Capture the cell that displays the provided text and extract its (x, y) central coordinate. 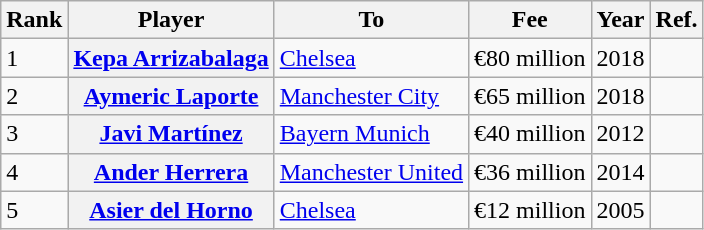
2005 (620, 210)
Player (171, 20)
3 (34, 134)
Rank (34, 20)
Ref. (676, 20)
2 (34, 96)
4 (34, 172)
Javi Martínez (171, 134)
Fee (530, 20)
€65 million (530, 96)
Bayern Munich (371, 134)
Asier del Horno (171, 210)
Manchester City (371, 96)
1 (34, 58)
To (371, 20)
5 (34, 210)
2014 (620, 172)
2012 (620, 134)
€40 million (530, 134)
Manchester United (371, 172)
Aymeric Laporte (171, 96)
Kepa Arrizabalaga (171, 58)
€80 million (530, 58)
Year (620, 20)
€36 million (530, 172)
Ander Herrera (171, 172)
€12 million (530, 210)
